From the cell containing the given text, extract its center point as (x, y) coordinate. 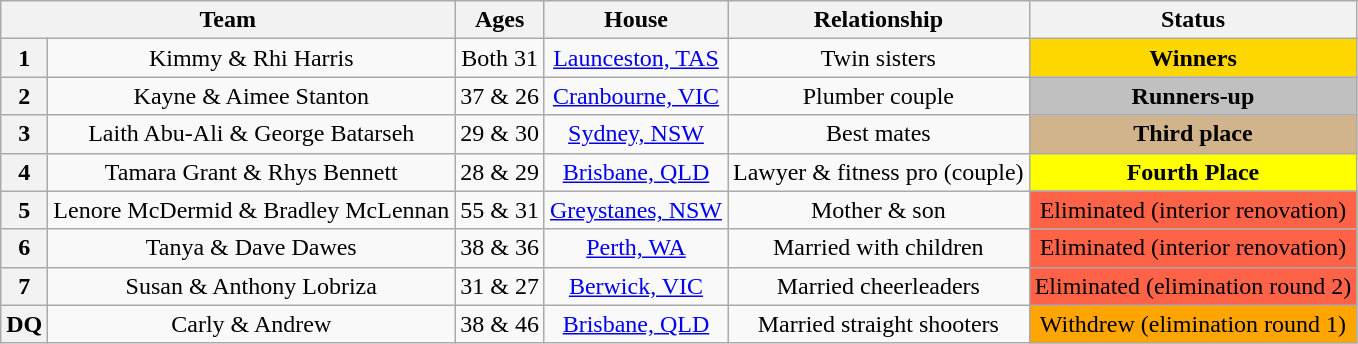
37 & 26 (500, 96)
Married straight shooters (879, 324)
Married cheerleaders (879, 286)
Cranbourne, VIC (636, 96)
Team (228, 20)
Launceston, TAS (636, 58)
Third place (1193, 134)
Married with children (879, 248)
Relationship (879, 20)
Laith Abu-Ali & George Batarseh (252, 134)
Status (1193, 20)
Lawyer & fitness pro (couple) (879, 172)
Winners (1193, 58)
Ages (500, 20)
2 (24, 96)
55 & 31 (500, 210)
3 (24, 134)
Plumber couple (879, 96)
Mother & son (879, 210)
DQ (24, 324)
Kimmy & Rhi Harris (252, 58)
Twin sisters (879, 58)
28 & 29 (500, 172)
6 (24, 248)
Best mates (879, 134)
4 (24, 172)
Greystanes, NSW (636, 210)
Lenore McDermid & Bradley McLennan (252, 210)
Fourth Place (1193, 172)
31 & 27 (500, 286)
Withdrew (elimination round 1) (1193, 324)
38 & 46 (500, 324)
Susan & Anthony Lobriza (252, 286)
Both 31 (500, 58)
38 & 36 (500, 248)
Kayne & Aimee Stanton (252, 96)
5 (24, 210)
Tanya & Dave Dawes (252, 248)
1 (24, 58)
Sydney, NSW (636, 134)
Runners-up (1193, 96)
Perth, WA (636, 248)
Carly & Andrew (252, 324)
Berwick, VIC (636, 286)
29 & 30 (500, 134)
7 (24, 286)
Tamara Grant & Rhys Bennett (252, 172)
House (636, 20)
Eliminated (elimination round 2) (1193, 286)
